Search for the cell housing the specified text and yield its [X, Y] center coordinate. 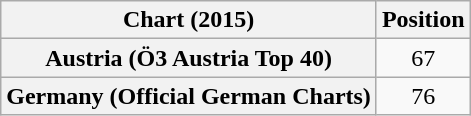
67 [423, 58]
Position [423, 20]
76 [423, 96]
Chart (2015) [189, 20]
Germany (Official German Charts) [189, 96]
Austria (Ö3 Austria Top 40) [189, 58]
